Pinpoint the cell where the given text exists, returning its [X, Y] midpoint coordinate. 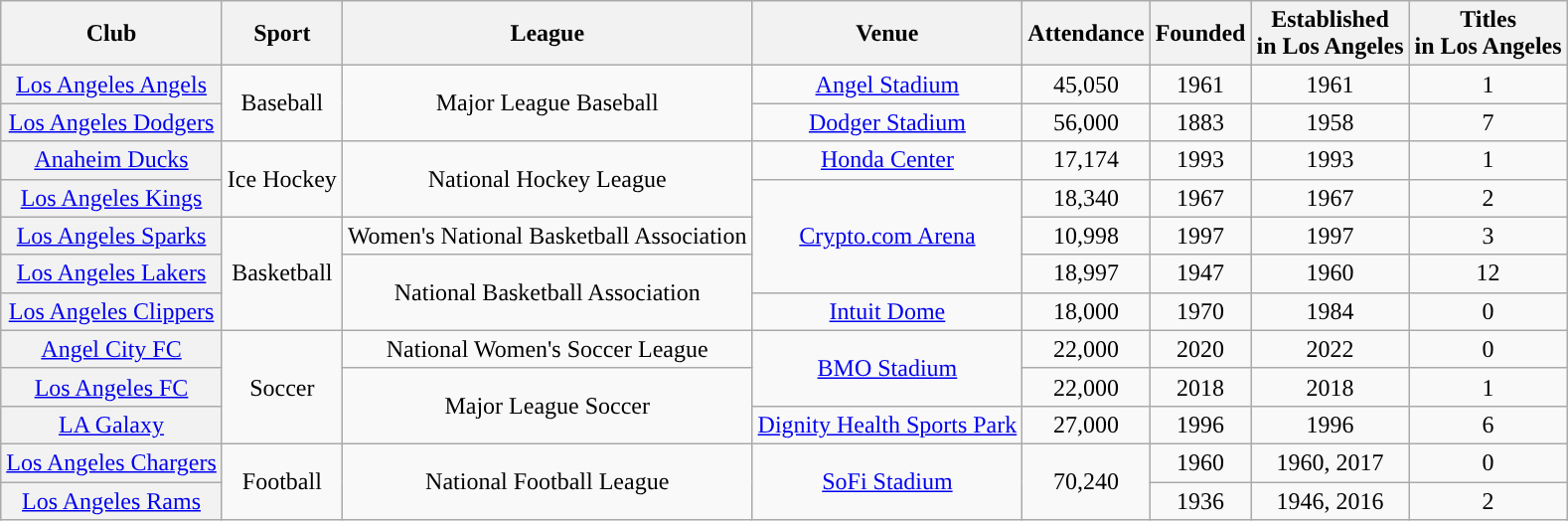
56,000 [1086, 122]
Baseball [282, 103]
Dodger Stadium [887, 122]
Los Angeles Dodgers [111, 122]
1947 [1200, 273]
Attendance [1086, 34]
Founded [1200, 34]
18,997 [1086, 273]
27,000 [1086, 425]
National Women's Soccer League [547, 349]
National Hockey League [547, 179]
Angel City FC [111, 349]
Venue [887, 34]
Intuit Dome [887, 311]
Major League Soccer [547, 406]
Club [111, 34]
1958 [1330, 122]
Los Angeles Chargers [111, 462]
Crypto.com Arena [887, 236]
12 [1489, 273]
70,240 [1086, 481]
Titles in Los Angeles [1489, 34]
7 [1489, 122]
1936 [1200, 500]
3 [1489, 236]
Honda Center [887, 160]
18,340 [1086, 198]
Ice Hockey [282, 179]
Los Angeles Angels [111, 85]
6 [1489, 425]
Los Angeles Kings [111, 198]
National Football League [547, 481]
SoFi Stadium [887, 481]
1883 [1200, 122]
Dignity Health Sports Park [887, 425]
Football [282, 481]
10,998 [1086, 236]
LA Galaxy [111, 425]
Los Angeles Rams [111, 500]
17,174 [1086, 160]
Anaheim Ducks [111, 160]
Sport [282, 34]
Women's National Basketball Association [547, 236]
Established in Los Angeles [1330, 34]
2020 [1200, 349]
Angel Stadium [887, 85]
45,050 [1086, 85]
Soccer [282, 387]
BMO Stadium [887, 368]
Los Angeles FC [111, 387]
Major League Baseball [547, 103]
Los Angeles Sparks [111, 236]
1970 [1200, 311]
18,000 [1086, 311]
League [547, 34]
Los Angeles Lakers [111, 273]
Basketball [282, 273]
1946, 2016 [1330, 500]
1960, 2017 [1330, 462]
Los Angeles Clippers [111, 311]
National Basketball Association [547, 292]
2022 [1330, 349]
1984 [1330, 311]
